Search for the cell housing the specified text and yield its [X, Y] center coordinate. 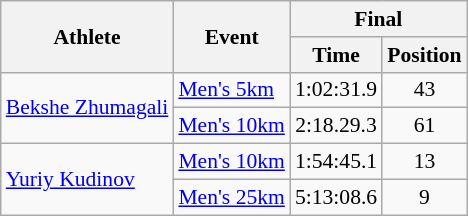
Athlete [88, 36]
13 [424, 162]
Final [378, 19]
43 [424, 90]
2:18.29.3 [336, 126]
61 [424, 126]
1:54:45.1 [336, 162]
Time [336, 55]
9 [424, 197]
Position [424, 55]
Men's 25km [232, 197]
5:13:08.6 [336, 197]
Yuriy Kudinov [88, 180]
Men's 5km [232, 90]
Bekshe Zhumagali [88, 108]
Event [232, 36]
1:02:31.9 [336, 90]
